Detect which cell encompasses the target text, then output its (x, y) center coordinate. 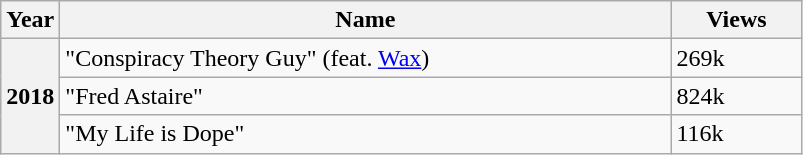
"My Life is Dope" (366, 134)
2018 (30, 96)
269k (736, 58)
"Fred Astaire" (366, 96)
Name (366, 20)
Views (736, 20)
Year (30, 20)
"Conspiracy Theory Guy" (feat. Wax) (366, 58)
824k (736, 96)
116k (736, 134)
